Scan for the cell matching the given text and deliver its (X, Y) coordinate at center. 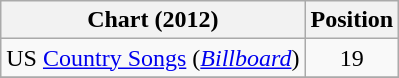
Chart (2012) (153, 20)
19 (352, 58)
US Country Songs (Billboard) (153, 58)
Position (352, 20)
